Scan for the cell matching the given text and deliver its [X, Y] coordinate at center. 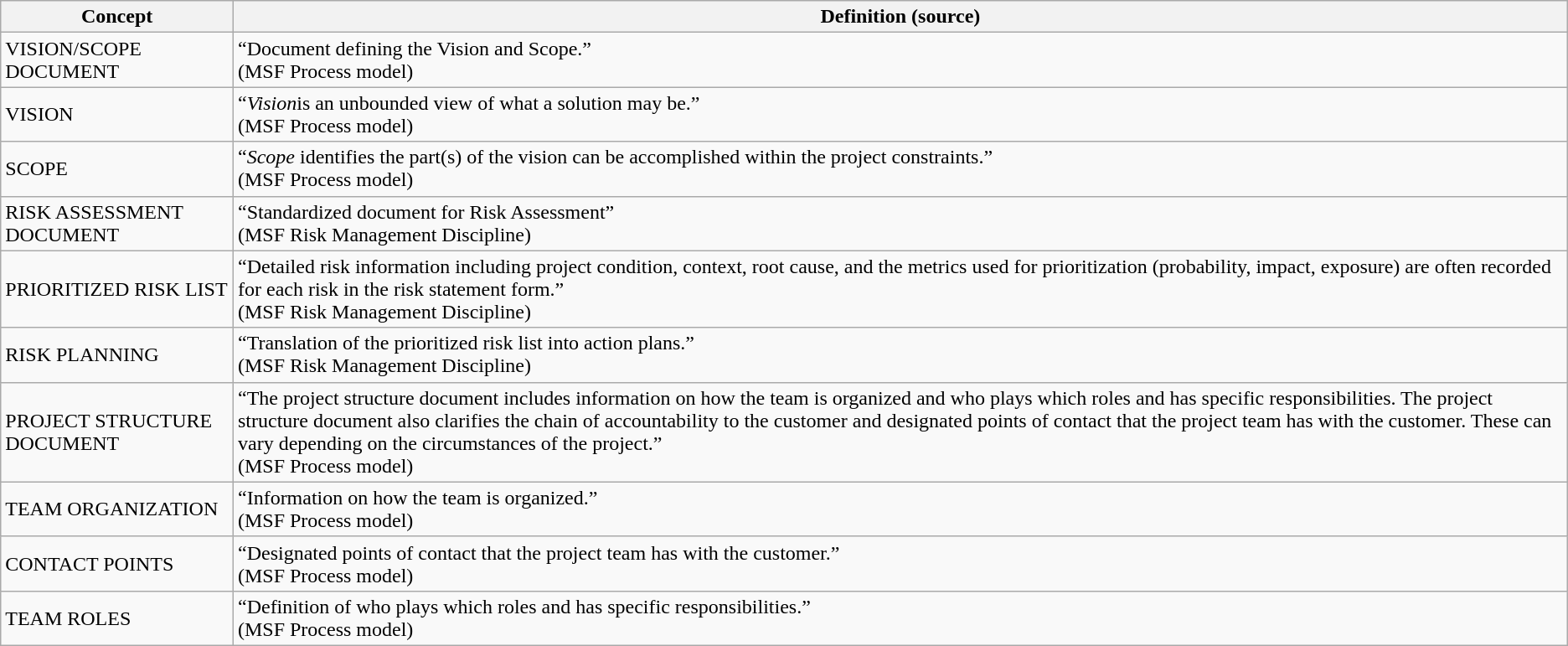
CONTACT POINTS [117, 563]
PRIORITIZED RISK LIST [117, 289]
SCOPE [117, 169]
“Document defining the Vision and Scope.”(MSF Process model) [900, 60]
RISK PLANNING [117, 355]
“Translation of the prioritized risk list into action plans.”(MSF Risk Management Discipline) [900, 355]
TEAM ROLES [117, 618]
Concept [117, 17]
“Information on how the team is organized.”(MSF Process model) [900, 509]
VISION [117, 114]
“Standardized document for Risk Assessment”(MSF Risk Management Discipline) [900, 223]
PROJECT STRUCTURE DOCUMENT [117, 432]
Definition (source) [900, 17]
RISK ASSESSMENT DOCUMENT [117, 223]
VISION/SCOPE DOCUMENT [117, 60]
“Designated points of contact that the project team has with the customer.”(MSF Process model) [900, 563]
“Visionis an unbounded view of what a solution may be.”(MSF Process model) [900, 114]
“Scope identifies the part(s) of the vision can be accomplished within the project constraints.”(MSF Process model) [900, 169]
“Definition of who plays which roles and has specific responsibilities.”(MSF Process model) [900, 618]
TEAM ORGANIZATION [117, 509]
